Extract the (X, Y) coordinate from the center of the cell holding the provided text.  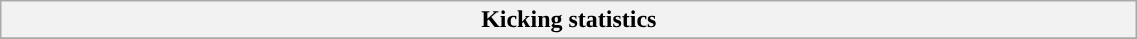
Kicking statistics (569, 20)
